Extract the (x, y) coordinate from the center of the cell holding the provided text.  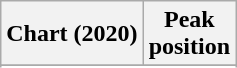
Peakposition (189, 34)
Chart (2020) (72, 34)
